Capture the cell that displays the provided text and extract its (X, Y) central coordinate. 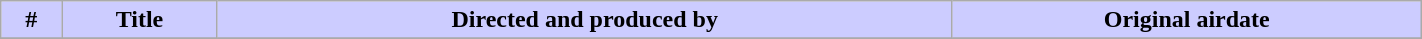
Directed and produced by (584, 20)
Title (140, 20)
# (32, 20)
Original airdate (1186, 20)
